From the cell containing the given text, extract its center point as (x, y) coordinate. 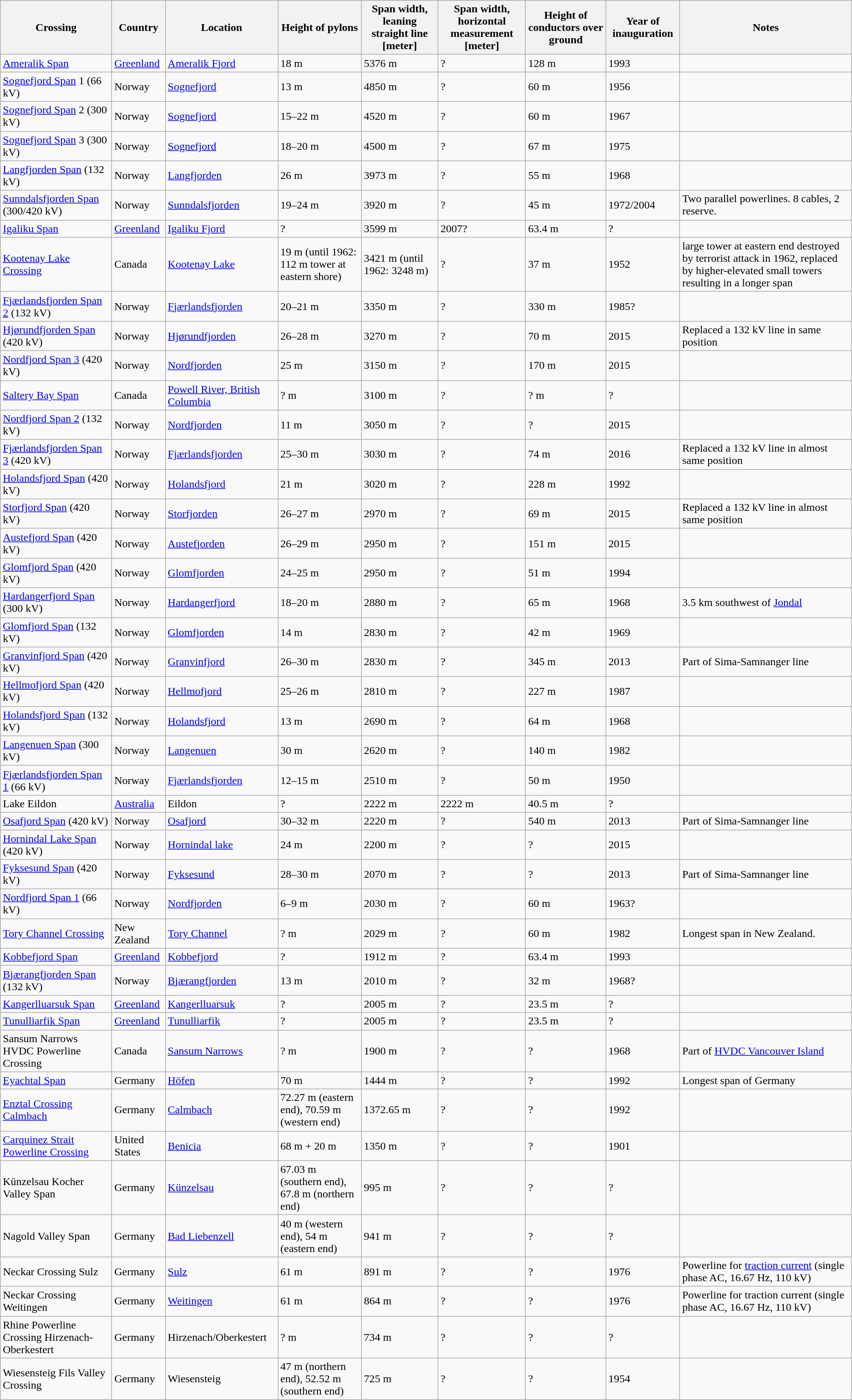
Replaced a 132 kV line in same position (766, 336)
1967 (643, 117)
Hellmofjord (221, 691)
151 m (566, 544)
1952 (643, 264)
2070 m (400, 874)
1900 m (400, 1051)
Osafjord (221, 821)
67.03 m (southern end), 67.8 m (northern end) (319, 1187)
2880 m (400, 603)
37 m (566, 264)
Enztal Crossing Calmbach (56, 1110)
864 m (400, 1301)
Sognefjord Span 2 (300 kV) (56, 117)
21 m (319, 484)
3973 m (400, 176)
Neckar Crossing Weitingen (56, 1301)
3050 m (400, 425)
25–26 m (319, 691)
Part of HVDC Vancouver Island (766, 1051)
Höfen (221, 1080)
Crossing (56, 27)
1985? (643, 306)
Bjærangfjorden (221, 981)
2016 (643, 454)
45 m (566, 205)
1372.65 m (400, 1110)
Sansum Narrows (221, 1051)
30 m (319, 750)
1901 (643, 1145)
Rhine Powerline Crossing Hirzenach-Oberkestert (56, 1337)
65 m (566, 603)
4500 m (400, 146)
Kobbefjord (221, 957)
Span width, leaning straight line[meter] (400, 27)
Hellmofjord Span (420 kV) (56, 691)
1350 m (400, 1145)
Igaliku Span (56, 229)
Bad Liebenzell (221, 1236)
995 m (400, 1187)
Nagold Valley Span (56, 1236)
1994 (643, 573)
51 m (566, 573)
25 m (319, 365)
Hardangerfjord (221, 603)
Tory Channel (221, 933)
Ameralik Fjord (221, 63)
Carquinez Strait Powerline Crossing (56, 1145)
47 m (northern end), 52.52 m (southern end) (319, 1379)
Sognefjord Span 1 (66 kV) (56, 87)
Tunulliarfik (221, 1021)
228 m (566, 484)
140 m (566, 750)
Storfjorden (221, 514)
1954 (643, 1379)
2620 m (400, 750)
Granvinfjord (221, 662)
941 m (400, 1236)
19–24 m (319, 205)
Height of conductors over ground (566, 27)
42 m (566, 632)
United States (138, 1145)
345 m (566, 662)
Osafjord Span (420 kV) (56, 821)
Notes (766, 27)
26–27 m (319, 514)
Sulz (221, 1271)
128 m (566, 63)
2010 m (400, 981)
Tunulliarfik Span (56, 1021)
Austefjorden (221, 544)
Wiesensteig (221, 1379)
2200 m (400, 844)
Eildon (221, 804)
40 m (western end), 54 m (eastern end) (319, 1236)
68 m + 20 m (319, 1145)
3599 m (400, 229)
Longest span of Germany (766, 1080)
734 m (400, 1337)
3150 m (400, 365)
50 m (566, 780)
Longest span in New Zealand. (766, 933)
3270 m (400, 336)
Two parallel powerlines. 8 cables, 2 reserve. (766, 205)
Weitingen (221, 1301)
Fyksesund Span (420 kV) (56, 874)
Glomfjord Span (132 kV) (56, 632)
Granvinfjord Span (420 kV) (56, 662)
1968? (643, 981)
Glomfjord Span (420 kV) (56, 573)
2029 m (400, 933)
Height of pylons (319, 27)
Sansum Narrows HVDC Powerline Crossing (56, 1051)
30–32 m (319, 821)
Langfjorden Span (132 kV) (56, 176)
Nordfjord Span 3 (420 kV) (56, 365)
1963? (643, 904)
Ameralik Span (56, 63)
1987 (643, 691)
Fjærlandsfjorden Span 3 (420 kV) (56, 454)
Year of inauguration (643, 27)
330 m (566, 306)
Holandsfjord Span (132 kV) (56, 721)
Künzelsau Kocher Valley Span (56, 1187)
18 m (319, 63)
Storfjord Span (420 kV) (56, 514)
26–30 m (319, 662)
Nordfjord Span 1 (66 kV) (56, 904)
Lake Eildon (56, 804)
3100 m (400, 395)
Country (138, 27)
Hardangerfjord Span (300 kV) (56, 603)
Wiesensteig Fils Valley Crossing (56, 1379)
Hjørundfjorden (221, 336)
4850 m (400, 87)
1972/2004 (643, 205)
3350 m (400, 306)
New Zealand (138, 933)
1956 (643, 87)
2510 m (400, 780)
170 m (566, 365)
64 m (566, 721)
Kobbefjord Span (56, 957)
Saltery Bay Span (56, 395)
Hirzenach/Oberkestert (221, 1337)
3421 m (until 1962: 3248 m) (400, 264)
Hjørundfjorden Span (420 kV) (56, 336)
Kangerlluarsuk (221, 1004)
Fjærlandsfjorden Span 1 (66 kV) (56, 780)
2007? (482, 229)
Powell River, British Columbia (221, 395)
Fyksesund (221, 874)
Fjærlandsfjorden Span 2 (132 kV) (56, 306)
Langenuen Span (300 kV) (56, 750)
74 m (566, 454)
large tower at eastern end destroyed by terrorist attack in 1962, replaced by higher-elevated small towers resulting in a longer span (766, 264)
3920 m (400, 205)
Kangerlluarsuk Span (56, 1004)
2030 m (400, 904)
28–30 m (319, 874)
725 m (400, 1379)
2690 m (400, 721)
2970 m (400, 514)
24 m (319, 844)
540 m (566, 821)
26–28 m (319, 336)
Hornindal lake (221, 844)
1912 m (400, 957)
3030 m (400, 454)
Langfjorden (221, 176)
Hornindal Lake Span (420 kV) (56, 844)
Nordfjord Span 2 (132 kV) (56, 425)
Kootenay Lake Crossing (56, 264)
891 m (400, 1271)
Sunndalsfjorden Span (300/420 kV) (56, 205)
26–29 m (319, 544)
20–21 m (319, 306)
Calmbach (221, 1110)
11 m (319, 425)
24–25 m (319, 573)
Austefjord Span (420 kV) (56, 544)
3.5 km southwest of Jondal (766, 603)
Sognefjord Span 3 (300 kV) (56, 146)
1969 (643, 632)
25–30 m (319, 454)
4520 m (400, 117)
Eyachtal Span (56, 1080)
Australia (138, 804)
Tory Channel Crossing (56, 933)
32 m (566, 981)
Bjærangfjorden Span (132 kV) (56, 981)
3020 m (400, 484)
19 m (until 1962: 112 m tower at eastern shore) (319, 264)
14 m (319, 632)
1444 m (400, 1080)
Künzelsau (221, 1187)
1950 (643, 780)
55 m (566, 176)
2220 m (400, 821)
5376 m (400, 63)
Neckar Crossing Sulz (56, 1271)
Langenuen (221, 750)
1975 (643, 146)
Holandsfjord Span (420 kV) (56, 484)
2810 m (400, 691)
26 m (319, 176)
12–15 m (319, 780)
15–22 m (319, 117)
72.27 m (eastern end), 70.59 m (western end) (319, 1110)
Benicia (221, 1145)
Span width, horizontal measurement [meter] (482, 27)
Kootenay Lake (221, 264)
227 m (566, 691)
Location (221, 27)
67 m (566, 146)
40.5 m (566, 804)
Sunndalsfjorden (221, 205)
Igaliku Fjord (221, 229)
6–9 m (319, 904)
69 m (566, 514)
